Identify which cell holds the provided text, then report its (x, y) central coordinate. 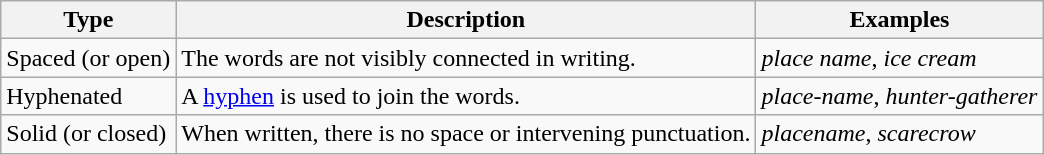
Spaced (or open) (88, 58)
Solid (or closed) (88, 134)
placename, scarecrow (900, 134)
The words are not visibly connected in writing. (466, 58)
place-name, hunter-gatherer (900, 96)
Hyphenated (88, 96)
A hyphen is used to join the words. (466, 96)
When written, there is no space or intervening punctuation. (466, 134)
Type (88, 20)
Examples (900, 20)
Description (466, 20)
place name, ice cream (900, 58)
